Scan for the cell matching the given text and deliver its (X, Y) coordinate at center. 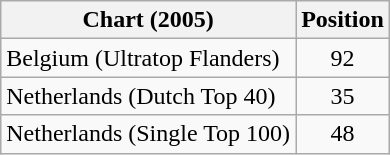
92 (343, 58)
48 (343, 134)
Belgium (Ultratop Flanders) (148, 58)
Position (343, 20)
Netherlands (Dutch Top 40) (148, 96)
Chart (2005) (148, 20)
Netherlands (Single Top 100) (148, 134)
35 (343, 96)
